Capture the cell that displays the provided text and extract its [X, Y] central coordinate. 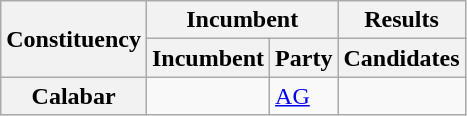
Candidates [402, 58]
Calabar [74, 96]
Results [402, 20]
Party [304, 58]
Constituency [74, 39]
AG [304, 96]
